Identify which cell holds the provided text, then report its [x, y] central coordinate. 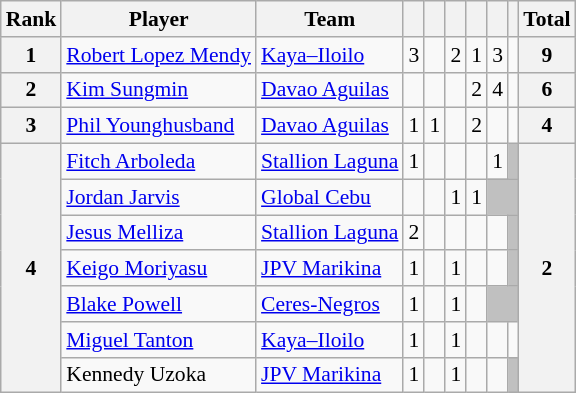
Blake Powell [158, 304]
Kim Sungmin [158, 90]
Player [158, 19]
Keigo Moriyasu [158, 269]
9 [546, 55]
Global Cebu [330, 197]
Phil Younghusband [158, 126]
Ceres-Negros [330, 304]
Jesus Melliza [158, 233]
6 [546, 90]
Rank [32, 19]
Robert Lopez Mendy [158, 55]
Miguel Tanton [158, 340]
Team [330, 19]
Total [546, 19]
Fitch Arboleda [158, 162]
Kennedy Uzoka [158, 375]
Jordan Jarvis [158, 197]
